Search for the cell housing the specified text and yield its (X, Y) center coordinate. 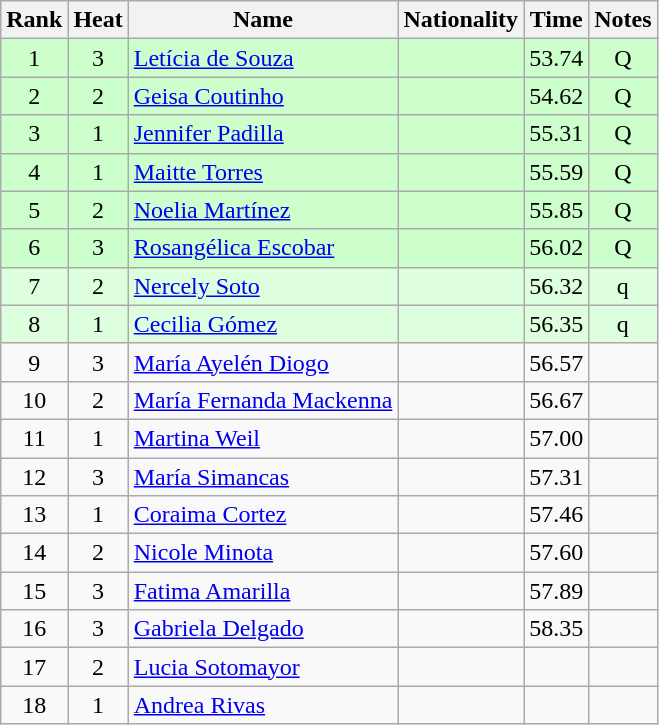
María Ayelén Diogo (263, 362)
55.85 (556, 210)
Gabriela Delgado (263, 629)
11 (34, 438)
Letícia de Souza (263, 58)
Cecilia Gómez (263, 324)
12 (34, 477)
Lucia Sotomayor (263, 667)
7 (34, 286)
Coraima Cortez (263, 515)
17 (34, 667)
Nationality (461, 20)
57.89 (556, 591)
Rosangélica Escobar (263, 248)
56.32 (556, 286)
56.57 (556, 362)
Nercely Soto (263, 286)
53.74 (556, 58)
Noelia Martínez (263, 210)
10 (34, 400)
Andrea Rivas (263, 705)
María Fernanda Mackenna (263, 400)
Jennifer Padilla (263, 134)
9 (34, 362)
Maitte Torres (263, 172)
Geisa Coutinho (263, 96)
Name (263, 20)
4 (34, 172)
Heat (98, 20)
Nicole Minota (263, 553)
6 (34, 248)
Rank (34, 20)
Martina Weil (263, 438)
55.31 (556, 134)
56.67 (556, 400)
54.62 (556, 96)
14 (34, 553)
55.59 (556, 172)
15 (34, 591)
58.35 (556, 629)
Notes (623, 20)
Time (556, 20)
57.46 (556, 515)
56.35 (556, 324)
56.02 (556, 248)
María Simancas (263, 477)
8 (34, 324)
18 (34, 705)
57.31 (556, 477)
57.60 (556, 553)
16 (34, 629)
13 (34, 515)
57.00 (556, 438)
5 (34, 210)
Fatima Amarilla (263, 591)
